Capture the cell that displays the provided text and extract its [X, Y] central coordinate. 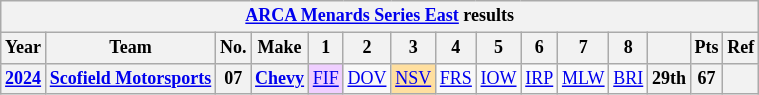
7 [584, 48]
BRI [628, 78]
3 [414, 48]
Chevy [280, 78]
07 [234, 78]
1 [326, 48]
FIF [326, 78]
Make [280, 48]
FRS [456, 78]
No. [234, 48]
Scofield Motorsports [130, 78]
5 [498, 48]
8 [628, 48]
Pts [706, 48]
MLW [584, 78]
Year [24, 48]
IOW [498, 78]
ARCA Menards Series East results [380, 16]
NSV [414, 78]
2 [367, 48]
4 [456, 48]
29th [670, 78]
Team [130, 48]
Ref [741, 48]
DOV [367, 78]
6 [540, 48]
67 [706, 78]
2024 [24, 78]
IRP [540, 78]
